Provide the [x, y] coordinate of the cell's center where the given text is located.  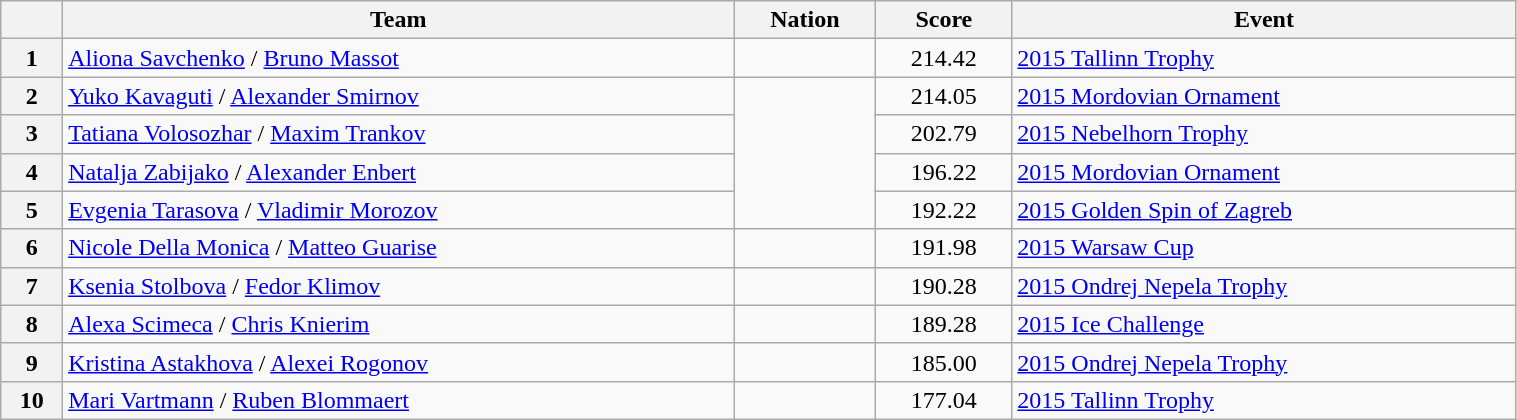
2015 Nebelhorn Trophy [1264, 134]
Evgenia Tarasova / Vladimir Morozov [398, 210]
2 [32, 96]
Nicole Della Monica / Matteo Guarise [398, 248]
190.28 [944, 286]
Kristina Astakhova / Alexei Rogonov [398, 362]
9 [32, 362]
2015 Warsaw Cup [1264, 248]
Aliona Savchenko / Bruno Massot [398, 58]
4 [32, 172]
7 [32, 286]
Tatiana Volosozhar / Maxim Trankov [398, 134]
Yuko Kavaguti / Alexander Smirnov [398, 96]
Nation [805, 20]
Team [398, 20]
214.05 [944, 96]
Mari Vartmann / Ruben Blommaert [398, 400]
Ksenia Stolbova / Fedor Klimov [398, 286]
8 [32, 324]
5 [32, 210]
10 [32, 400]
Alexa Scimeca / Chris Knierim [398, 324]
2015 Golden Spin of Zagreb [1264, 210]
1 [32, 58]
Event [1264, 20]
192.22 [944, 210]
214.42 [944, 58]
189.28 [944, 324]
196.22 [944, 172]
191.98 [944, 248]
185.00 [944, 362]
177.04 [944, 400]
3 [32, 134]
2015 Ice Challenge [1264, 324]
6 [32, 248]
Natalja Zabijako / Alexander Enbert [398, 172]
Score [944, 20]
202.79 [944, 134]
